Provide the [x, y] coordinate of the cell's center where the given text is located.  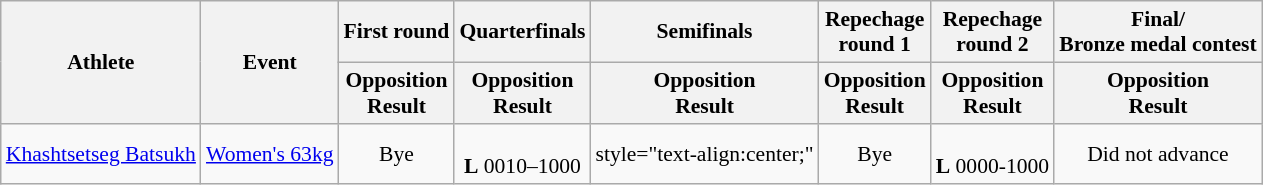
Did not advance [1158, 154]
Athlete [101, 62]
First round [397, 32]
Repechage round 2 [992, 32]
L 0000-1000 [992, 154]
style="text-align:center;" [704, 154]
Khashtsetseg Batsukh [101, 154]
Quarterfinals [522, 32]
Event [270, 62]
Semifinals [704, 32]
Women's 63kg [270, 154]
Final/Bronze medal contest [1158, 32]
Repechage round 1 [875, 32]
L 0010–1000 [522, 154]
